For the text-containing cell, return its midpoint in (X, Y) coordinate format. 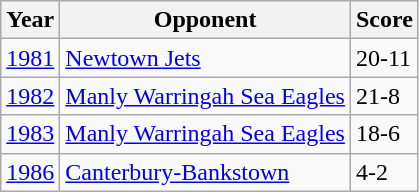
Year (30, 20)
1983 (30, 134)
Newtown Jets (206, 58)
Canterbury-Bankstown (206, 172)
1982 (30, 96)
Score (384, 20)
18-6 (384, 134)
1981 (30, 58)
1986 (30, 172)
21-8 (384, 96)
4-2 (384, 172)
20-11 (384, 58)
Opponent (206, 20)
